Pinpoint the cell where the given text exists, returning its [X, Y] midpoint coordinate. 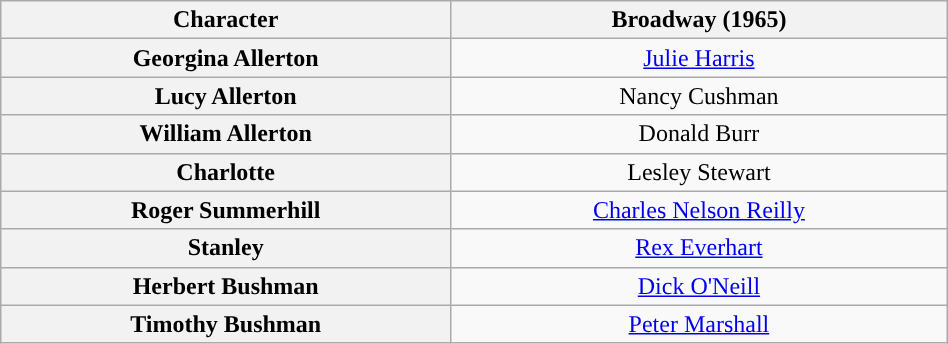
Peter Marshall [700, 324]
Stanley [226, 248]
Timothy Bushman [226, 324]
Charlotte [226, 172]
Lucy Allerton [226, 96]
Nancy Cushman [700, 96]
Charles Nelson Reilly [700, 210]
Character [226, 20]
Broadway (1965) [700, 20]
William Allerton [226, 134]
Roger Summerhill [226, 210]
Rex Everhart [700, 248]
Herbert Bushman [226, 286]
Dick O'Neill [700, 286]
Georgina Allerton [226, 58]
Lesley Stewart [700, 172]
Donald Burr [700, 134]
Julie Harris [700, 58]
